Find where the given text appears and provide that cell's center as [x, y] coordinate. 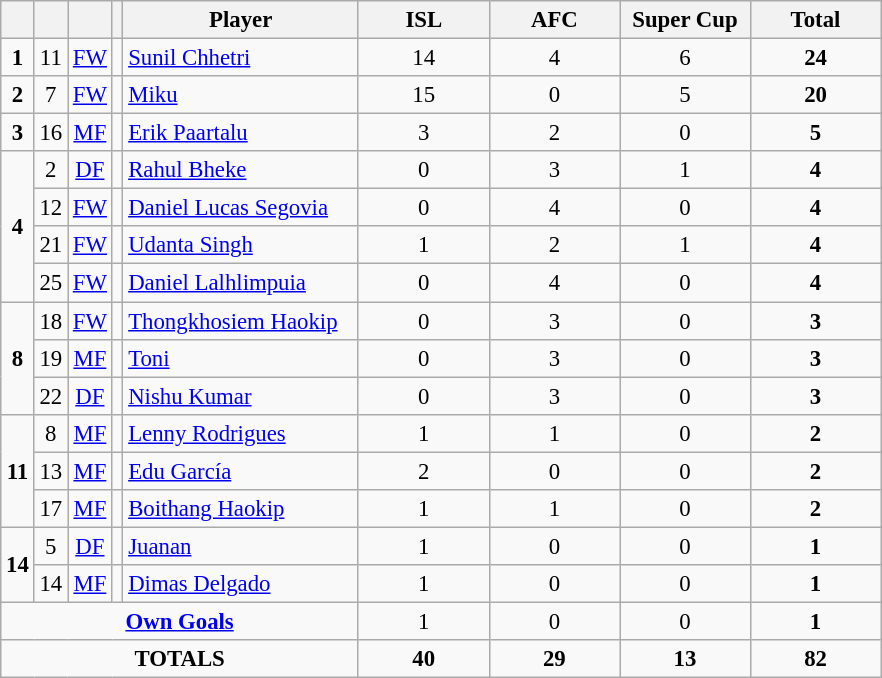
Udanta Singh [241, 245]
Daniel Lucas Segovia [241, 208]
12 [50, 208]
24 [816, 58]
15 [424, 95]
Thongkhosiem Haokip [241, 321]
6 [686, 58]
Dimas Delgado [241, 584]
29 [554, 659]
18 [50, 321]
25 [50, 283]
Nishu Kumar [241, 396]
AFC [554, 20]
22 [50, 396]
21 [50, 245]
Total [816, 20]
ISL [424, 20]
Miku [241, 95]
40 [424, 659]
20 [816, 95]
17 [50, 509]
TOTALS [180, 659]
19 [50, 358]
Super Cup [686, 20]
Erik Paartalu [241, 133]
Boithang Haokip [241, 509]
Toni [241, 358]
Daniel Lalhlimpuia [241, 283]
Sunil Chhetri [241, 58]
Own Goals [180, 621]
16 [50, 133]
Player [241, 20]
Rahul Bheke [241, 170]
Lenny Rodrigues [241, 433]
Juanan [241, 546]
82 [816, 659]
Edu García [241, 471]
7 [50, 95]
